Identify which cell holds the provided text, then report its [x, y] central coordinate. 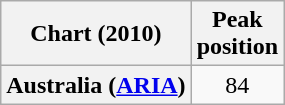
Chart (2010) [96, 34]
84 [237, 85]
Australia (ARIA) [96, 85]
Peakposition [237, 34]
